Locate the cell with the specified text and output its [X, Y] center coordinate. 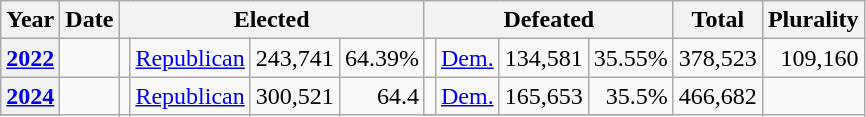
165,653 [544, 96]
2024 [30, 96]
300,521 [294, 96]
64.4 [382, 96]
109,160 [813, 58]
64.39% [382, 58]
Year [30, 20]
Elected [272, 20]
Total [718, 20]
Defeated [548, 20]
466,682 [718, 96]
2022 [30, 58]
Plurality [813, 20]
378,523 [718, 58]
35.5% [630, 96]
134,581 [544, 58]
Date [90, 20]
35.55% [630, 58]
243,741 [294, 58]
